Return the [X, Y] coordinate for the center point of the cell that contains the specified text.  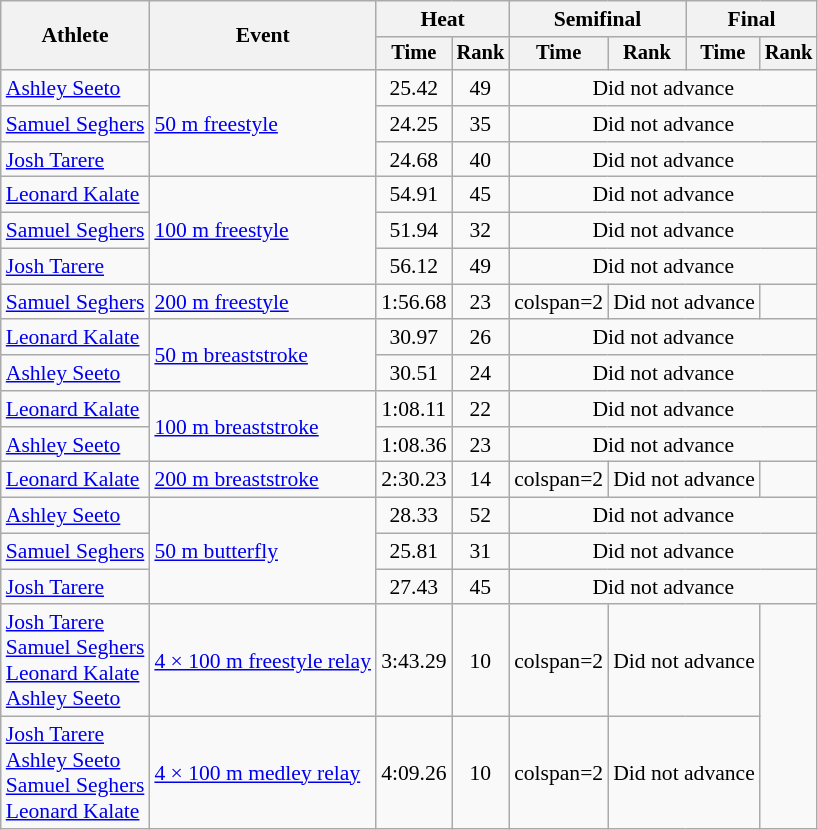
Final [752, 19]
26 [481, 338]
Athlete [76, 36]
28.33 [414, 516]
14 [481, 480]
4 × 100 m medley relay [262, 773]
30.97 [414, 338]
30.51 [414, 373]
50 m breaststroke [262, 356]
22 [481, 409]
100 m freestyle [262, 230]
25.81 [414, 552]
2:30.23 [414, 480]
25.42 [414, 88]
1:56.68 [414, 302]
1:08.36 [414, 445]
24.68 [414, 160]
31 [481, 552]
24.25 [414, 124]
56.12 [414, 267]
4:09.26 [414, 773]
35 [481, 124]
Heat [442, 19]
Event [262, 36]
54.91 [414, 195]
50 m butterfly [262, 552]
100 m breaststroke [262, 426]
200 m breaststroke [262, 480]
27.43 [414, 587]
32 [481, 231]
Semifinal [598, 19]
50 m freestyle [262, 124]
4 × 100 m freestyle relay [262, 661]
51.94 [414, 231]
200 m freestyle [262, 302]
Josh TarereAshley SeetoSamuel SeghersLeonard Kalate [76, 773]
24 [481, 373]
1:08.11 [414, 409]
52 [481, 516]
3:43.29 [414, 661]
Josh TarereSamuel SeghersLeonard KalateAshley Seeto [76, 661]
40 [481, 160]
